For the text-containing cell, return its midpoint in (X, Y) coordinate format. 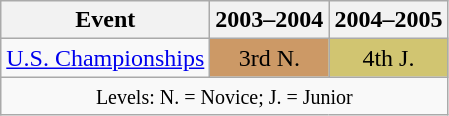
Levels: N. = Novice; J. = Junior (224, 96)
3rd N. (270, 58)
U.S. Championships (106, 58)
Event (106, 20)
4th J. (388, 58)
2003–2004 (270, 20)
2004–2005 (388, 20)
